Locate the cell with the specified text and output its (X, Y) center coordinate. 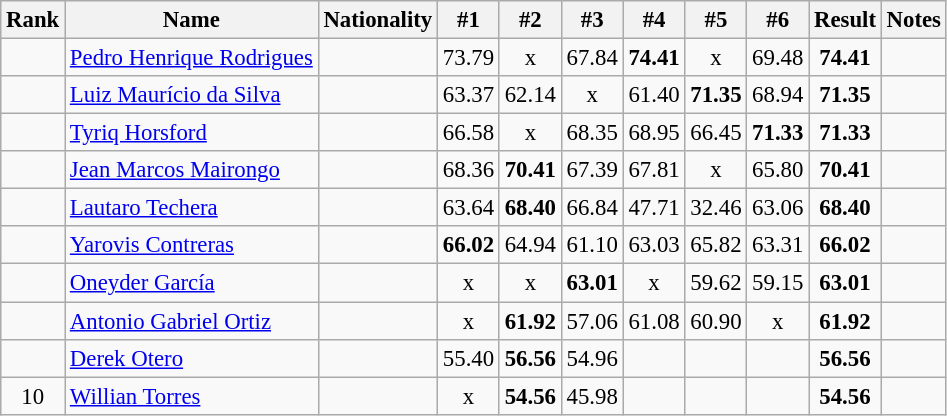
Tyriq Horsford (192, 133)
Notes (914, 20)
62.14 (530, 95)
Jean Marcos Mairongo (192, 170)
#2 (530, 20)
68.36 (469, 170)
#4 (654, 20)
73.79 (469, 58)
#5 (716, 20)
Antonio Gabriel Ortiz (192, 321)
Rank (33, 20)
55.40 (469, 358)
Result (846, 20)
61.10 (592, 245)
61.40 (654, 95)
69.48 (778, 58)
61.08 (654, 321)
66.84 (592, 208)
60.90 (716, 321)
63.31 (778, 245)
68.95 (654, 133)
Yarovis Contreras (192, 245)
65.82 (716, 245)
67.81 (654, 170)
68.35 (592, 133)
Willian Torres (192, 396)
45.98 (592, 396)
#1 (469, 20)
Name (192, 20)
#6 (778, 20)
59.62 (716, 283)
66.58 (469, 133)
10 (33, 396)
67.39 (592, 170)
63.06 (778, 208)
64.94 (530, 245)
Nationality (378, 20)
65.80 (778, 170)
Derek Otero (192, 358)
63.37 (469, 95)
57.06 (592, 321)
#3 (592, 20)
63.64 (469, 208)
59.15 (778, 283)
68.94 (778, 95)
Lautaro Techera (192, 208)
63.03 (654, 245)
47.71 (654, 208)
Pedro Henrique Rodrigues (192, 58)
66.45 (716, 133)
54.96 (592, 358)
67.84 (592, 58)
32.46 (716, 208)
Luiz Maurício da Silva (192, 95)
Oneyder García (192, 283)
